Output the [x, y] coordinate of the center of the cell containing the given text.  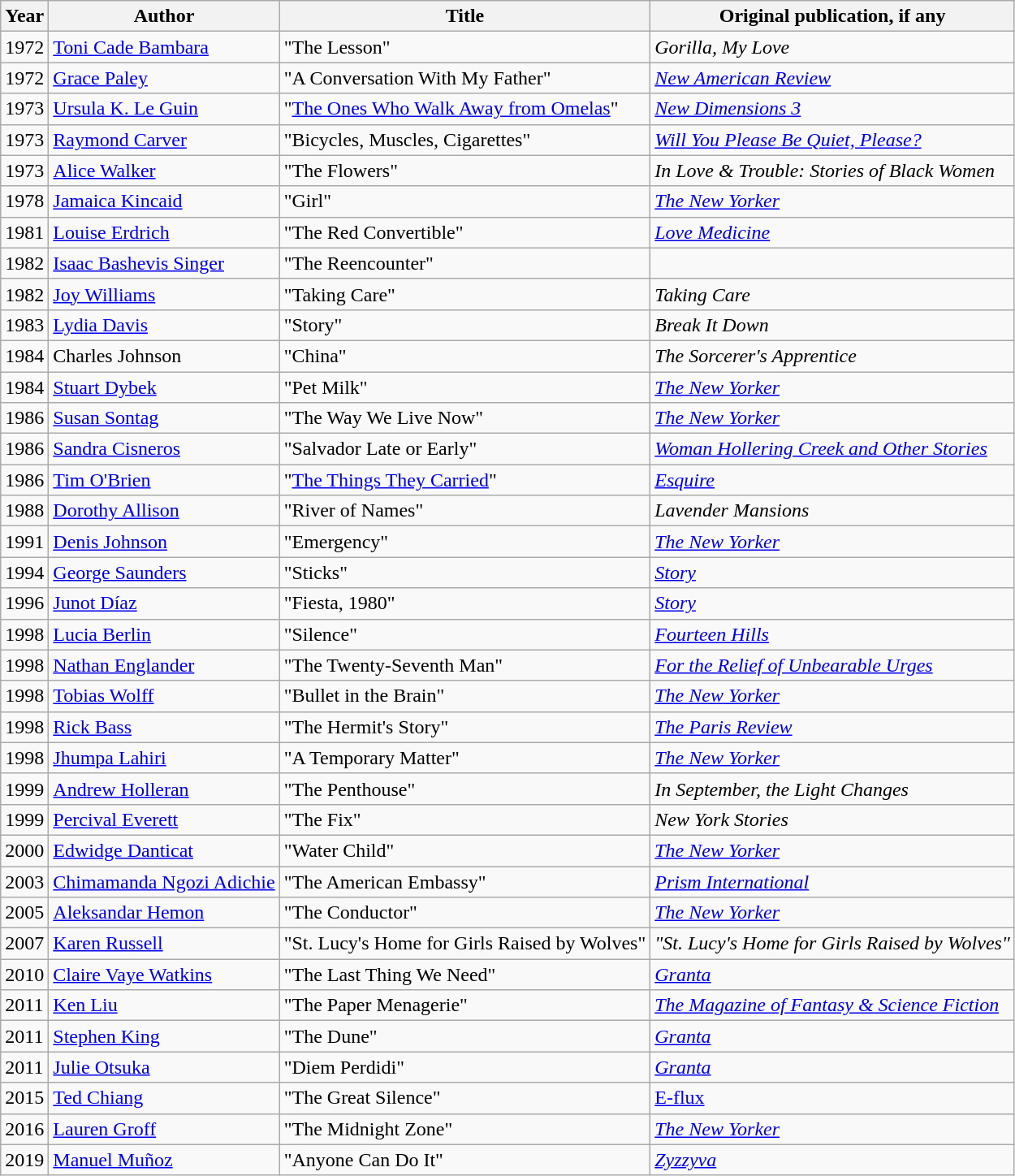
Taking Care [833, 294]
Author [164, 16]
Toni Cade Bambara [164, 47]
Raymond Carver [164, 140]
Ursula K. Le Guin [164, 109]
"Taking Care" [464, 294]
"The Penthouse" [464, 789]
Ted Chiang [164, 1098]
Lydia Davis [164, 325]
Lavender Mansions [833, 511]
Louise Erdrich [164, 232]
Percival Everett [164, 819]
"The American Embassy" [464, 881]
"Salvador Late or Early" [464, 449]
New Dimensions 3 [833, 109]
Tim O'Brien [164, 480]
Aleksandar Hemon [164, 913]
"River of Names" [464, 511]
"Fiesta, 1980" [464, 603]
New York Stories [833, 819]
"Water Child" [464, 850]
Andrew Holleran [164, 789]
"China" [464, 356]
"The Paper Menagerie" [464, 1005]
Karen Russell [164, 944]
Lucia Berlin [164, 634]
Nathan Englander [164, 665]
2003 [24, 881]
"The Dune" [464, 1036]
"A Temporary Matter" [464, 758]
Charles Johnson [164, 356]
Alice Walker [164, 171]
Jamaica Kincaid [164, 201]
"The Reencounter" [464, 263]
2010 [24, 975]
Esquire [833, 480]
The Sorcerer's Apprentice [833, 356]
Lauren Groff [164, 1129]
Rick Bass [164, 727]
Jhumpa Lahiri [164, 758]
"The Way We Live Now" [464, 418]
1983 [24, 325]
Ken Liu [164, 1005]
Love Medicine [833, 232]
2019 [24, 1160]
1988 [24, 511]
"Bicycles, Muscles, Cigarettes" [464, 140]
"Anyone Can Do It" [464, 1160]
Claire Vaye Watkins [164, 975]
Isaac Bashevis Singer [164, 263]
Joy Williams [164, 294]
Grace Paley [164, 78]
Edwidge Danticat [164, 850]
"The Last Thing We Need" [464, 975]
Dorothy Allison [164, 511]
Stephen King [164, 1036]
"The Fix" [464, 819]
2000 [24, 850]
Break It Down [833, 325]
"Silence" [464, 634]
"Sticks" [464, 573]
Junot Díaz [164, 603]
E-flux [833, 1098]
1994 [24, 573]
The Paris Review [833, 727]
"The Flowers" [464, 171]
Chimamanda Ngozi Adichie [164, 881]
Tobias Wolff [164, 696]
1996 [24, 603]
"The Great Silence" [464, 1098]
In Love & Trouble: Stories of Black Women [833, 171]
"The Twenty-Seventh Man" [464, 665]
Will You Please Be Quiet, Please? [833, 140]
"The Ones Who Walk Away from Omelas" [464, 109]
Title [464, 16]
"Diem Perdidi" [464, 1067]
Year [24, 16]
"Girl" [464, 201]
2007 [24, 944]
1991 [24, 542]
Fourteen Hills [833, 634]
Manuel Muñoz [164, 1160]
Denis Johnson [164, 542]
"The Things They Carried" [464, 480]
"Story" [464, 325]
Zyzzyva [833, 1160]
"Bullet in the Brain" [464, 696]
George Saunders [164, 573]
In September, the Light Changes [833, 789]
For the Relief of Unbearable Urges [833, 665]
"The Red Convertible" [464, 232]
"The Midnight Zone" [464, 1129]
Susan Sontag [164, 418]
1978 [24, 201]
"The Hermit's Story" [464, 727]
"Pet Milk" [464, 387]
2015 [24, 1098]
New American Review [833, 78]
Prism International [833, 881]
Woman Hollering Creek and Other Stories [833, 449]
"Emergency" [464, 542]
2005 [24, 913]
Sandra Cisneros [164, 449]
2016 [24, 1129]
Stuart Dybek [164, 387]
Julie Otsuka [164, 1067]
1981 [24, 232]
"A Conversation With My Father" [464, 78]
"The Lesson" [464, 47]
The Magazine of Fantasy & Science Fiction [833, 1005]
"The Conductor" [464, 913]
Gorilla, My Love [833, 47]
Original publication, if any [833, 16]
